Pinpoint the cell where the given text exists, returning its [X, Y] midpoint coordinate. 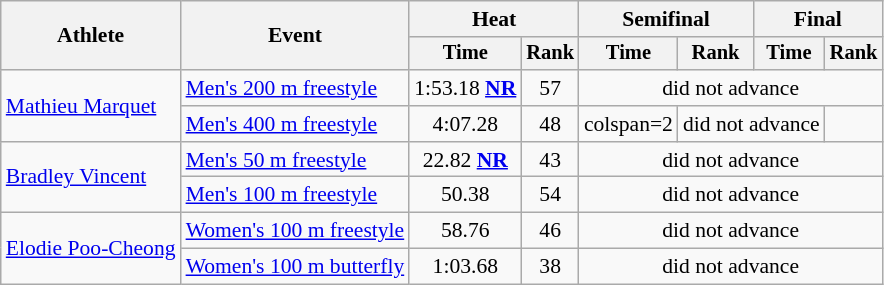
Men's 200 m freestyle [296, 88]
58.76 [465, 231]
57 [550, 88]
Event [296, 36]
Men's 50 m freestyle [296, 160]
1:03.68 [465, 267]
Men's 100 m freestyle [296, 195]
54 [550, 195]
Women's 100 m freestyle [296, 231]
43 [550, 160]
4:07.28 [465, 124]
Bradley Vincent [91, 178]
Mathieu Marquet [91, 106]
Heat [494, 19]
Final [818, 19]
48 [550, 124]
colspan=2 [628, 124]
Men's 400 m freestyle [296, 124]
1:53.18 NR [465, 88]
38 [550, 267]
50.38 [465, 195]
Women's 100 m butterfly [296, 267]
Semifinal [666, 19]
Athlete [91, 36]
Elodie Poo-Cheong [91, 248]
46 [550, 231]
22.82 NR [465, 160]
